Provide the [X, Y] coordinate of the cell's center where the given text is located.  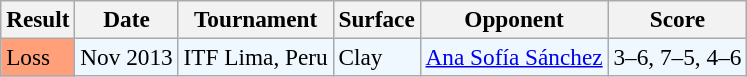
Ana Sofía Sánchez [514, 57]
ITF Lima, Peru [256, 57]
Tournament [256, 19]
Clay [376, 57]
Date [126, 19]
Nov 2013 [126, 57]
Score [678, 19]
Result [38, 19]
Loss [38, 57]
3–6, 7–5, 4–6 [678, 57]
Opponent [514, 19]
Surface [376, 19]
